Identify which cell holds the provided text, then report its (X, Y) central coordinate. 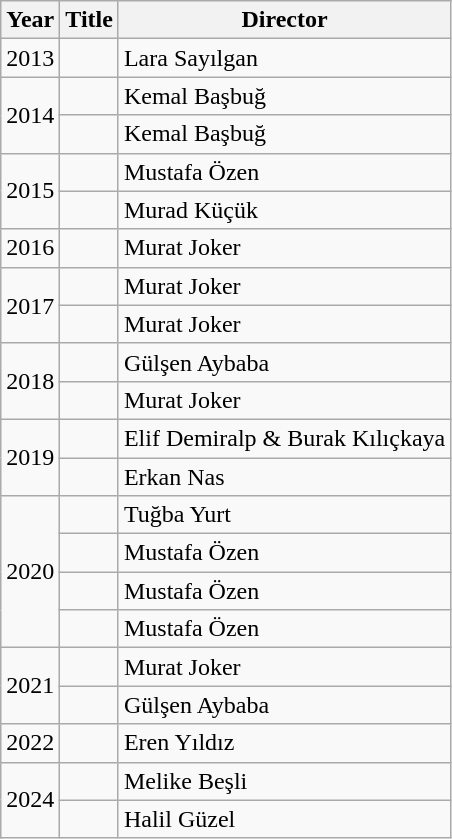
Melike Beşli (284, 781)
2020 (30, 572)
2017 (30, 305)
Erkan Nas (284, 477)
Elif Demiralp & Burak Kılıçkaya (284, 438)
2015 (30, 191)
2022 (30, 743)
2019 (30, 457)
Year (30, 20)
Director (284, 20)
2024 (30, 800)
2016 (30, 248)
Halil Güzel (284, 819)
Tuğba Yurt (284, 515)
2018 (30, 381)
2014 (30, 115)
Title (90, 20)
2013 (30, 58)
Lara Sayılgan (284, 58)
2021 (30, 686)
Eren Yıldız (284, 743)
Murad Küçük (284, 210)
